Locate the cell with the specified text and output its [x, y] center coordinate. 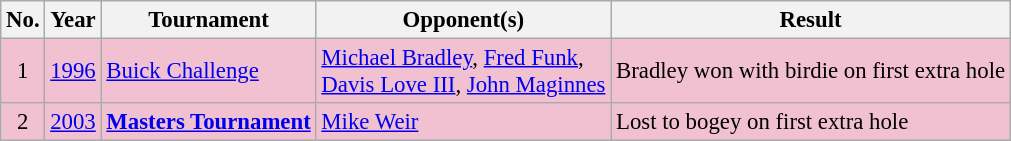
Masters Tournament [208, 122]
Year [73, 20]
Lost to bogey on first extra hole [811, 122]
Bradley won with birdie on first extra hole [811, 72]
2003 [73, 122]
No. [23, 20]
2 [23, 122]
1 [23, 72]
Opponent(s) [464, 20]
Tournament [208, 20]
Result [811, 20]
Michael Bradley, Fred Funk, Davis Love III, John Maginnes [464, 72]
1996 [73, 72]
Buick Challenge [208, 72]
Mike Weir [464, 122]
